For the text-containing cell, return its midpoint in (x, y) coordinate format. 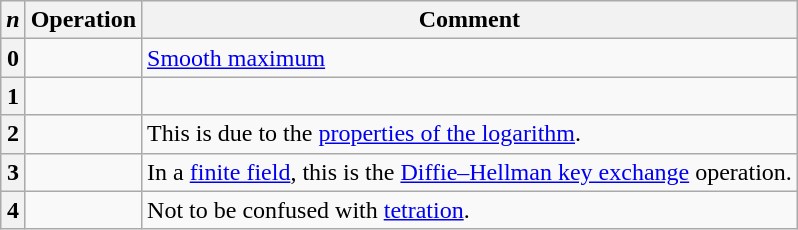
n (13, 20)
Comment (470, 20)
2 (13, 134)
4 (13, 210)
Smooth maximum (470, 58)
1 (13, 96)
Operation (83, 20)
This is due to the properties of the logarithm. (470, 134)
0 (13, 58)
Not to be confused with tetration. (470, 210)
In a finite field, this is the Diffie–Hellman key exchange operation. (470, 172)
3 (13, 172)
